Capture the cell that displays the provided text and extract its (X, Y) central coordinate. 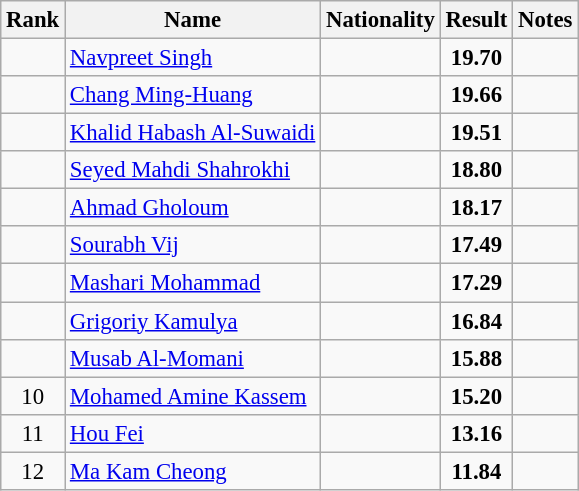
Name (193, 20)
19.70 (476, 58)
11 (33, 433)
12 (33, 471)
11.84 (476, 471)
Khalid Habash Al-Suwaidi (193, 133)
Ma Kam Cheong (193, 471)
Notes (546, 20)
19.66 (476, 95)
Hou Fei (193, 433)
16.84 (476, 321)
19.51 (476, 133)
15.20 (476, 396)
Seyed Mahdi Shahrokhi (193, 170)
Nationality (380, 20)
Navpreet Singh (193, 58)
Musab Al-Momani (193, 358)
Grigoriy Kamulya (193, 321)
Chang Ming-Huang (193, 95)
Result (476, 20)
Mohamed Amine Kassem (193, 396)
18.80 (476, 170)
10 (33, 396)
Rank (33, 20)
Mashari Mohammad (193, 283)
17.29 (476, 283)
13.16 (476, 433)
18.17 (476, 208)
Ahmad Gholoum (193, 208)
17.49 (476, 245)
15.88 (476, 358)
Sourabh Vij (193, 245)
